For the text-containing cell, return its midpoint in (X, Y) coordinate format. 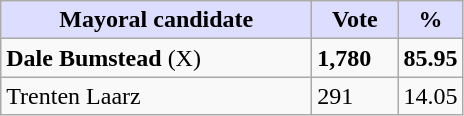
Mayoral candidate (156, 20)
1,780 (355, 58)
14.05 (430, 96)
291 (355, 96)
% (430, 20)
Vote (355, 20)
Dale Bumstead (X) (156, 58)
85.95 (430, 58)
Trenten Laarz (156, 96)
